Find where the given text appears and provide that cell's center as (x, y) coordinate. 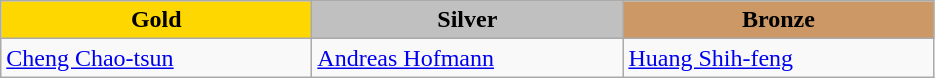
Silver (468, 20)
Cheng Chao-tsun (156, 58)
Huang Shih-feng (778, 58)
Gold (156, 20)
Bronze (778, 20)
Andreas Hofmann (468, 58)
